Provide the (X, Y) coordinate of the cell's center where the given text is located.  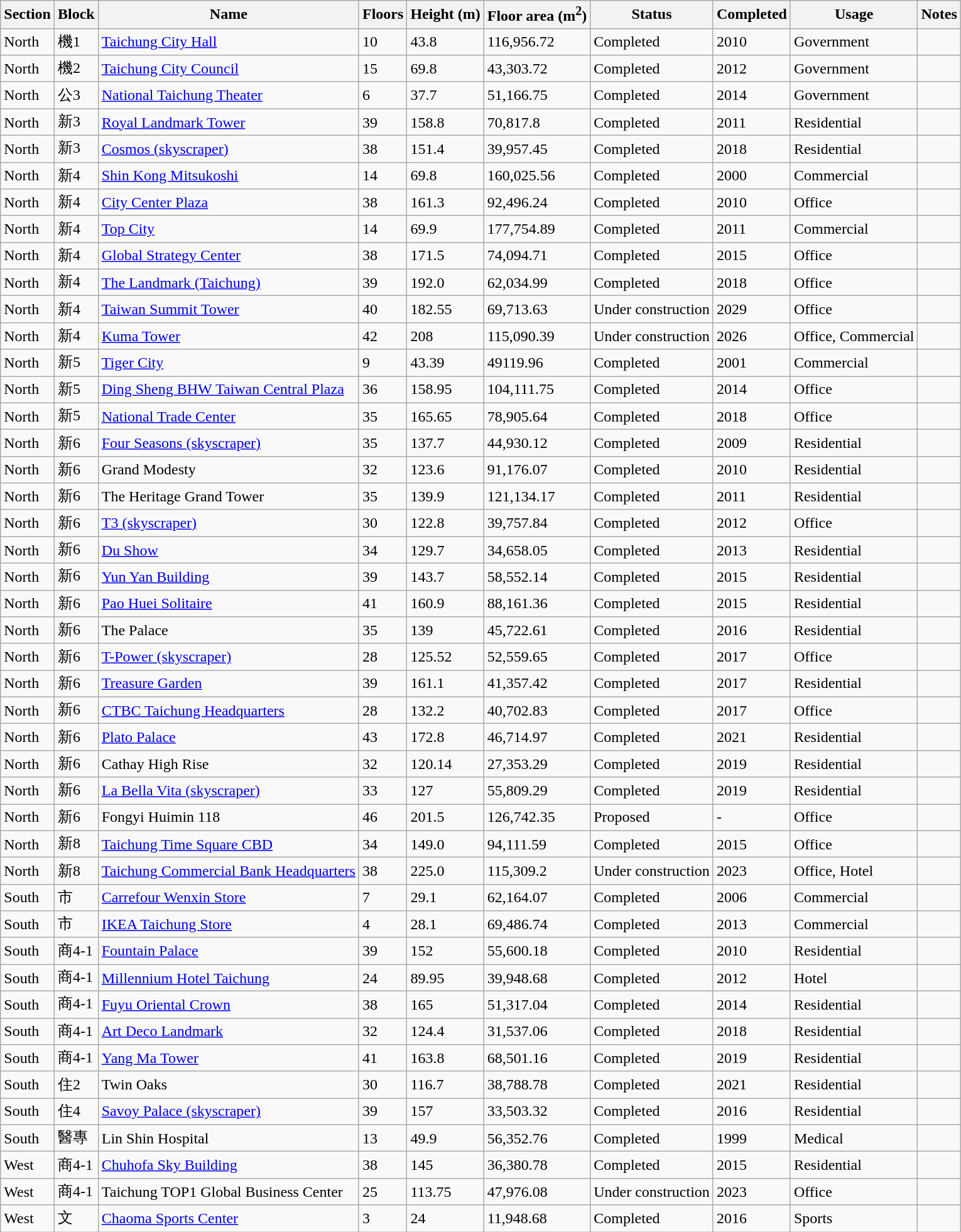
121,134.17 (536, 496)
Taichung City Council (229, 69)
58,552.14 (536, 577)
113.75 (445, 1191)
139 (445, 631)
69,486.74 (536, 925)
49.9 (445, 1138)
145 (445, 1165)
43.39 (445, 363)
91,176.07 (536, 470)
Taichung City Hall (229, 41)
39,948.68 (536, 978)
Du Show (229, 550)
Floors (383, 15)
44,930.12 (536, 444)
Pao Huei Solitaire (229, 603)
2006 (751, 897)
Carrefour Wenxin Store (229, 897)
41,357.42 (536, 684)
Art Deco Landmark (229, 1032)
28.1 (445, 925)
住2 (76, 1084)
機2 (76, 69)
69,713.63 (536, 309)
116.7 (445, 1084)
74,094.71 (536, 256)
3 (383, 1219)
165 (445, 1005)
Grand Modesty (229, 470)
33,503.32 (536, 1112)
Sports (854, 1219)
13 (383, 1138)
11,948.68 (536, 1219)
43 (383, 738)
49119.96 (536, 363)
182.55 (445, 309)
Notes (939, 15)
46 (383, 818)
177,754.89 (536, 229)
225.0 (445, 871)
2009 (751, 444)
158.95 (445, 390)
2001 (751, 363)
55,600.18 (536, 951)
39,757.84 (536, 523)
National Taichung Theater (229, 95)
6 (383, 95)
Millennium Hotel Taichung (229, 978)
42 (383, 335)
Ding Sheng BHW Taiwan Central Plaza (229, 390)
Cosmos (skyscraper) (229, 150)
38,788.78 (536, 1084)
9 (383, 363)
69.9 (445, 229)
- (751, 818)
T-Power (skyscraper) (229, 657)
126,742.35 (536, 818)
89.95 (445, 978)
43.8 (445, 41)
10 (383, 41)
160,025.56 (536, 176)
62,164.07 (536, 897)
122.8 (445, 523)
161.3 (445, 202)
15 (383, 69)
47,976.08 (536, 1191)
National Trade Center (229, 416)
56,352.76 (536, 1138)
163.8 (445, 1058)
68,501.16 (536, 1058)
52,559.65 (536, 657)
Height (m) (445, 15)
124.4 (445, 1032)
Savoy Palace (skyscraper) (229, 1112)
Plato Palace (229, 738)
Lin Shin Hospital (229, 1138)
Yun Yan Building (229, 577)
120.14 (445, 764)
70,817.8 (536, 122)
Taichung Time Square CBD (229, 844)
公3 (76, 95)
Floor area (m2) (536, 15)
129.7 (445, 550)
161.1 (445, 684)
The Heritage Grand Tower (229, 496)
IKEA Taichung Store (229, 925)
43,303.72 (536, 69)
Fountain Palace (229, 951)
127 (445, 790)
Twin Oaks (229, 1084)
2000 (751, 176)
132.2 (445, 710)
36,380.78 (536, 1165)
160.9 (445, 603)
51,317.04 (536, 1005)
115,309.2 (536, 871)
Kuma Tower (229, 335)
2026 (751, 335)
Taiwan Summit Tower (229, 309)
機1 (76, 41)
29.1 (445, 897)
36 (383, 390)
139.9 (445, 496)
39,957.45 (536, 150)
201.5 (445, 818)
104,111.75 (536, 390)
Top City (229, 229)
143.7 (445, 577)
1999 (751, 1138)
94,111.59 (536, 844)
171.5 (445, 256)
Office, Hotel (854, 871)
116,956.72 (536, 41)
CTBC Taichung Headquarters (229, 710)
Shin Kong Mitsukoshi (229, 176)
62,034.99 (536, 283)
Medical (854, 1138)
The Palace (229, 631)
158.8 (445, 122)
Block (76, 15)
Global Strategy Center (229, 256)
40 (383, 309)
Proposed (652, 818)
7 (383, 897)
Status (652, 15)
Usage (854, 15)
33 (383, 790)
T3 (skyscraper) (229, 523)
Four Seasons (skyscraper) (229, 444)
Taichung TOP1 Global Business Center (229, 1191)
46,714.97 (536, 738)
Yang Ma Tower (229, 1058)
The Landmark (Taichung) (229, 283)
51,166.75 (536, 95)
208 (445, 335)
文 (76, 1219)
151.4 (445, 150)
醫專 (76, 1138)
City Center Plaza (229, 202)
34,658.05 (536, 550)
27,353.29 (536, 764)
55,809.29 (536, 790)
25 (383, 1191)
Fuyu Oriental Crown (229, 1005)
92,496.24 (536, 202)
Tiger City (229, 363)
152 (445, 951)
125.52 (445, 657)
La Bella Vita (skyscraper) (229, 790)
192.0 (445, 283)
Fongyi Huimin 118 (229, 818)
Hotel (854, 978)
Office, Commercial (854, 335)
4 (383, 925)
Treasure Garden (229, 684)
37.7 (445, 95)
88,161.36 (536, 603)
住4 (76, 1112)
78,905.64 (536, 416)
Name (229, 15)
Section (28, 15)
165.65 (445, 416)
157 (445, 1112)
149.0 (445, 844)
40,702.83 (536, 710)
2029 (751, 309)
123.6 (445, 470)
Royal Landmark Tower (229, 122)
Taichung Commercial Bank Headquarters (229, 871)
172.8 (445, 738)
Chuhofa Sky Building (229, 1165)
115,090.39 (536, 335)
31,537.06 (536, 1032)
Cathay High Rise (229, 764)
137.7 (445, 444)
45,722.61 (536, 631)
Chaoma Sports Center (229, 1219)
